Pinpoint the cell where the given text exists, returning its [X, Y] midpoint coordinate. 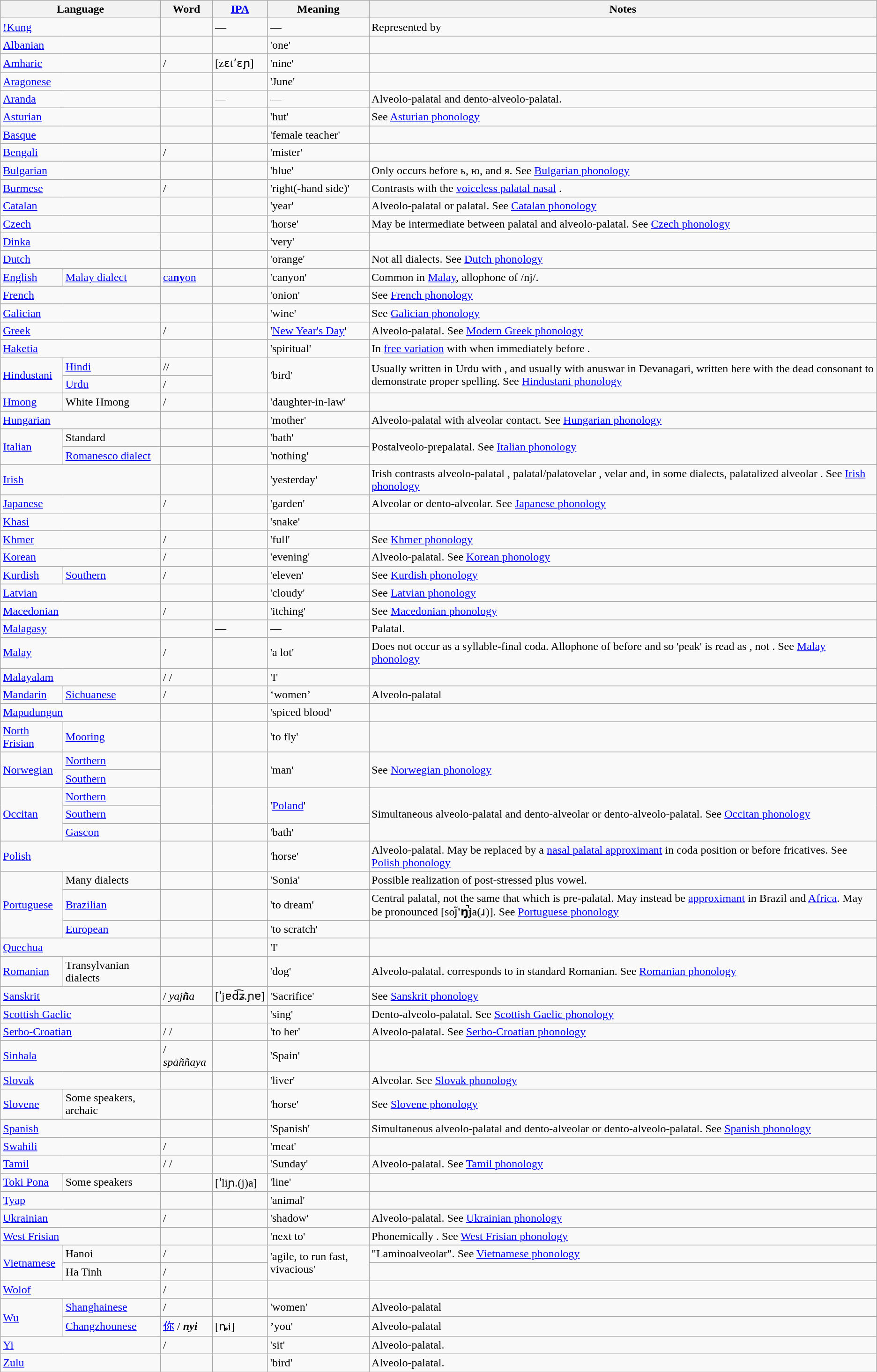
Macedonian [81, 611]
Malayalam [81, 677]
European [111, 929]
'female teacher' [318, 135]
'right(-hand side)' [318, 188]
Quechua [81, 947]
// [186, 367]
Malay dialect [111, 277]
Dinka [81, 242]
Common in Malay, allophone of /nj/. [623, 277]
[ˈliɲ.(j)a] [240, 1182]
Haketia [81, 348]
Slovak [81, 1080]
Gascon [111, 832]
Yi [81, 1345]
'mister' [318, 153]
'full' [318, 539]
'blue' [318, 170]
Many dialects [111, 880]
'canyon' [318, 277]
'orange' [318, 259]
See Asturian phonology [623, 117]
'next to' [318, 1236]
'spiritual' [318, 348]
Portuguese [32, 905]
Ukrainian [81, 1218]
Scottish Gaelic [81, 1014]
Phonemically . See West Frisian phonology [623, 1236]
Standard [111, 438]
'Sunday' [318, 1164]
Alveolar or dento-alveolar. See Japanese phonology [623, 504]
Sinhala [81, 1056]
Hmong [32, 402]
Hindi [111, 367]
'to scratch' [318, 929]
West Frisian [81, 1236]
'evening' [318, 557]
'snake' [318, 522]
‘women’ [318, 695]
'eleven' [318, 575]
Alveolo-palatal. May be replaced by a nasal palatal approximant in coda position or before fricatives. See Polish phonology [623, 856]
Dutch [81, 259]
'June' [318, 81]
Dento-alveolo-palatal. See Scottish Gaelic phonology [623, 1014]
Catalan [81, 206]
Notes [623, 9]
'women' [318, 1307]
French [81, 295]
'very' [318, 242]
English [32, 277]
Shanghainese [111, 1307]
Palatal. [623, 628]
Alveolo-palatal. See Serbo-Croatian phonology [623, 1032]
Sanskrit [81, 996]
Language [81, 9]
Kurdish [32, 575]
Vietnamese [32, 1263]
Malay [81, 653]
Postalveolo-prepalatal. See Italian phonology [623, 447]
[zɛtʼɛɲ] [240, 63]
'wine' [318, 313]
'Spain' [318, 1056]
See Sanskrit phonology [623, 996]
/ yajña [186, 996]
Japanese [81, 504]
'to her' [318, 1032]
Represented by [623, 27]
Malagasy [81, 628]
Hungarian [81, 420]
White Hmong [111, 402]
Irish contrasts alveolo-palatal , palatal/palatovelar , velar and, in some dialects, palatalized alveolar . See Irish phonology [623, 479]
Wu [32, 1318]
See Khmer phonology [623, 539]
Serbo-Croatian [81, 1032]
'yesterday' [318, 479]
See Norwegian phonology [623, 770]
Galician [81, 313]
Transylvanian dialects [111, 971]
'itching' [318, 611]
Simultaneous alveolo-palatal and dento-alveolar or dento-alveolo-palatal. See Spanish phonology [623, 1129]
'New Year's Day' [318, 331]
Khasi [81, 522]
'daughter-in-law' [318, 402]
'hut' [318, 117]
'nine' [318, 63]
Amharic [81, 63]
'Poland' [318, 805]
Romanesco dialect [111, 456]
Alveolo-palatal. See Ukrainian phonology [623, 1218]
Tyap [81, 1201]
canyon [186, 277]
Albanian [81, 45]
IPA [240, 9]
'Spanish' [318, 1129]
Alveolo-palatal or palatal. See Catalan phonology [623, 206]
Mandarin [32, 695]
Slovene [32, 1104]
'man' [318, 770]
!Kung [81, 27]
'dog' [318, 971]
Alveolo-palatal. See Modern Greek phonology [623, 331]
Word [186, 9]
'spiced blood' [318, 713]
Latvian [81, 593]
See Macedonian phonology [623, 611]
See Kurdish phonology [623, 575]
"Laminoalveolar". See Vietnamese phonology [623, 1254]
'Sonia' [318, 880]
Simultaneous alveolo-palatal and dento-alveolar or dento-alveolo-palatal. See Occitan phonology [623, 814]
'sing' [318, 1014]
Toki Pona [32, 1182]
Czech [81, 224]
[ȵi] [240, 1326]
Alveolar. See Slovak phonology [623, 1080]
'agile, to run fast, vivacious' [318, 1263]
Alveolo-palatal and dento-alveolo-palatal. [623, 99]
Does not occur as a syllable-final coda. Allophone of before and so 'peak' is read as , not . See Malay phonology [623, 653]
See Latvian phonology [623, 593]
Norwegian [32, 770]
Meaning [318, 9]
'animal' [318, 1201]
Italian [32, 447]
Alveolo-palatal. corresponds to in standard Romanian. See Romanian phonology [623, 971]
Mapudungun [81, 713]
Greek [81, 331]
'garden' [318, 504]
'to dream' [318, 905]
Occitan [32, 814]
Alveolo-palatal. See Tamil phonology [623, 1164]
'liver' [318, 1080]
'a lot' [318, 653]
Bulgarian [81, 170]
Urdu [111, 384]
Alveolo-palatal with alveolar contact. See Hungarian phonology [623, 420]
Korean [81, 557]
Aragonese [81, 81]
'cloudy' [318, 593]
See Slovene phonology [623, 1104]
See French phonology [623, 295]
Wolof [81, 1290]
Ha Tinh [111, 1272]
Contrasts with the voiceless palatal nasal . [623, 188]
Tamil [81, 1164]
/ spāññaya [186, 1056]
In free variation with when immediately before . [623, 348]
Mooring [111, 737]
[ˈjɐd͡ʑ.ɲɐ] [240, 996]
'mother' [318, 420]
Brazilian [111, 905]
’you' [318, 1326]
'meat' [318, 1146]
Only occurs before ь, ю, and я. See Bulgarian phonology [623, 170]
'onion' [318, 295]
Polish [81, 856]
'Sacrifice' [318, 996]
你 / nyi [186, 1326]
Swahili [81, 1146]
Spanish [81, 1129]
Asturian [81, 117]
'nothing' [318, 456]
Hanoi [111, 1254]
'shadow' [318, 1218]
Zulu [81, 1363]
Possible realization of post-stressed plus vowel. [623, 880]
'one' [318, 45]
Burmese [81, 188]
Bengali [81, 153]
See Galician phonology [623, 313]
Hindustani [32, 376]
Changzhounese [111, 1326]
Not all dialects. See Dutch phonology [623, 259]
Sichuanese [111, 695]
North Frisian [32, 737]
Irish [81, 479]
Romanian [32, 971]
Some speakers [111, 1182]
Some speakers, archaic [111, 1104]
May be intermediate between palatal and alveolo-palatal. See Czech phonology [623, 224]
Aranda [81, 99]
Basque [81, 135]
Khmer [81, 539]
'sit' [318, 1345]
'to fly' [318, 737]
Alveolo-palatal. See Korean phonology [623, 557]
'year' [318, 206]
'line' [318, 1182]
